Scan for the cell matching the given text and deliver its [x, y] coordinate at center. 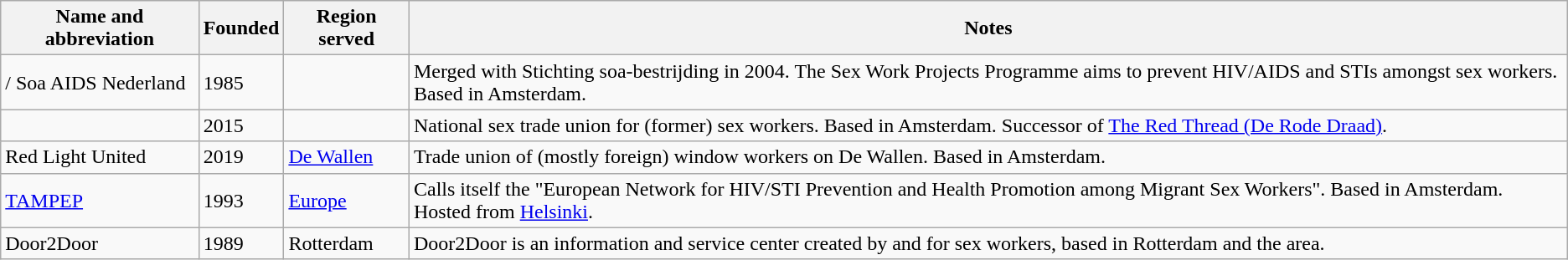
2019 [241, 157]
1985 [241, 82]
/ Soa AIDS Nederland [100, 82]
Door2Door [100, 243]
Calls itself the "European Network for HIV/STI Prevention and Health Promotion among Migrant Sex Workers". Based in Amsterdam. Hosted from Helsinki. [988, 201]
National sex trade union for (former) sex workers. Based in Amsterdam. Successor of The Red Thread (De Rode Draad). [988, 125]
1993 [241, 201]
Founded [241, 28]
Name and abbreviation [100, 28]
Door2Door is an information and service center created by and for sex workers, based in Rotterdam and the area. [988, 243]
TAMPEP [100, 201]
De Wallen [347, 157]
2015 [241, 125]
Trade union of (mostly foreign) window workers on De Wallen. Based in Amsterdam. [988, 157]
Rotterdam [347, 243]
Europe [347, 201]
Region served [347, 28]
1989 [241, 243]
Notes [988, 28]
Red Light United [100, 157]
